Output the [x, y] coordinate of the center of the cell containing the given text.  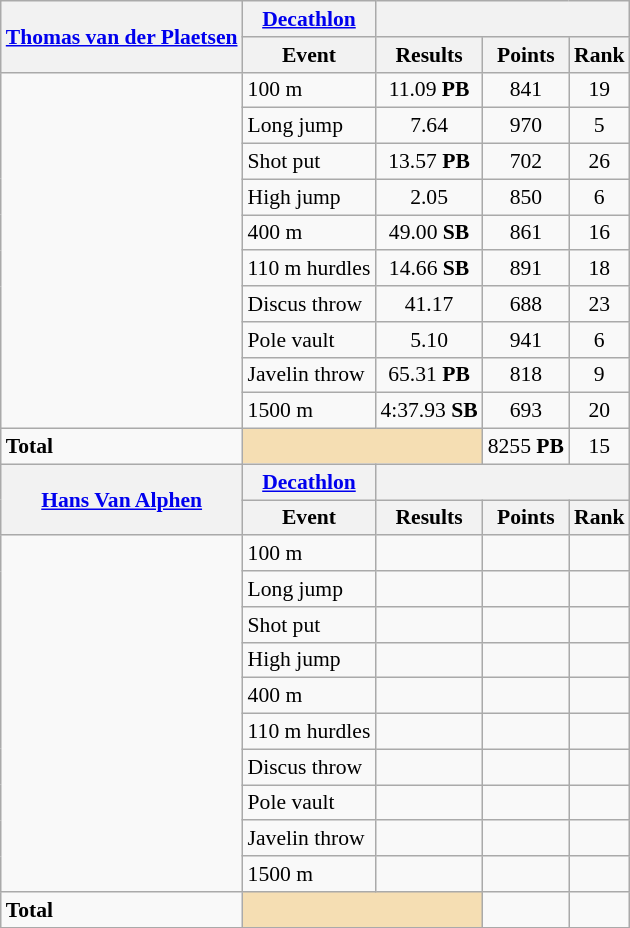
41.17 [428, 304]
891 [526, 269]
65.31 PB [428, 375]
Hans Van Alphen [122, 500]
11.09 PB [428, 90]
23 [600, 304]
2.05 [428, 197]
841 [526, 90]
Thomas van der Plaetsen [122, 36]
18 [600, 269]
5.10 [428, 340]
14.66 SB [428, 269]
4:37.93 SB [428, 411]
8255 PB [526, 447]
861 [526, 233]
818 [526, 375]
26 [600, 162]
688 [526, 304]
5 [600, 126]
941 [526, 340]
15 [600, 447]
49.00 SB [428, 233]
9 [600, 375]
13.57 PB [428, 162]
970 [526, 126]
20 [600, 411]
850 [526, 197]
693 [526, 411]
16 [600, 233]
19 [600, 90]
702 [526, 162]
7.64 [428, 126]
